Identify which cell holds the provided text, then report its (x, y) central coordinate. 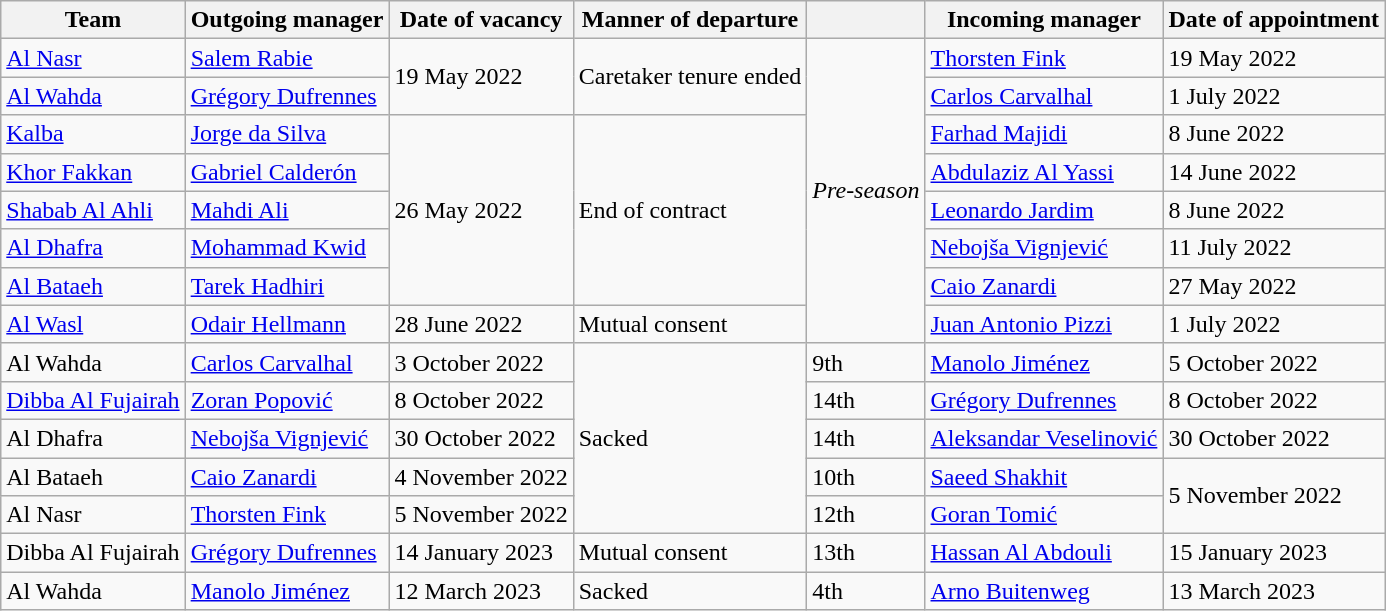
Tarek Hadhiri (287, 286)
Abdulaziz Al Yassi (1044, 172)
3 October 2022 (481, 362)
5 October 2022 (1274, 362)
Khor Fakkan (93, 172)
Leonardo Jardim (1044, 210)
12th (866, 515)
End of contract (690, 210)
14 June 2022 (1274, 172)
Saeed Shakhit (1044, 477)
Kalba (93, 134)
Mohammad Kwid (287, 248)
14 January 2023 (481, 553)
Salem Rabie (287, 58)
Gabriel Calderón (287, 172)
9th (866, 362)
Jorge da Silva (287, 134)
Team (93, 20)
Farhad Majidi (1044, 134)
Zoran Popović (287, 400)
Outgoing manager (287, 20)
Odair Hellmann (287, 324)
Pre-season (866, 191)
4 November 2022 (481, 477)
Arno Buitenweg (1044, 591)
Juan Antonio Pizzi (1044, 324)
Caretaker tenure ended (690, 77)
13 March 2023 (1274, 591)
4th (866, 591)
28 June 2022 (481, 324)
10th (866, 477)
Date of appointment (1274, 20)
Shabab Al Ahli (93, 210)
Goran Tomić (1044, 515)
15 January 2023 (1274, 553)
Incoming manager (1044, 20)
Manner of departure (690, 20)
Date of vacancy (481, 20)
Mahdi Ali (287, 210)
27 May 2022 (1274, 286)
26 May 2022 (481, 210)
11 July 2022 (1274, 248)
Al Wasl (93, 324)
Aleksandar Veselinović (1044, 438)
13th (866, 553)
12 March 2023 (481, 591)
Hassan Al Abdouli (1044, 553)
